Return the (x, y) coordinate for the center point of the cell that contains the specified text.  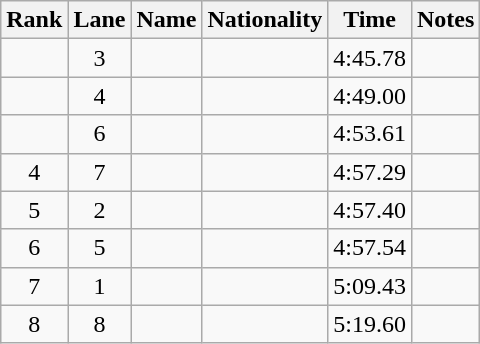
4:57.29 (370, 172)
2 (100, 210)
5:19.60 (370, 324)
Rank (34, 20)
5:09.43 (370, 286)
4:57.40 (370, 210)
3 (100, 58)
4:45.78 (370, 58)
Nationality (265, 20)
4:53.61 (370, 134)
4:49.00 (370, 96)
1 (100, 286)
Lane (100, 20)
Time (370, 20)
Name (166, 20)
Notes (445, 20)
4:57.54 (370, 248)
